Capture the cell that displays the provided text and extract its (X, Y) central coordinate. 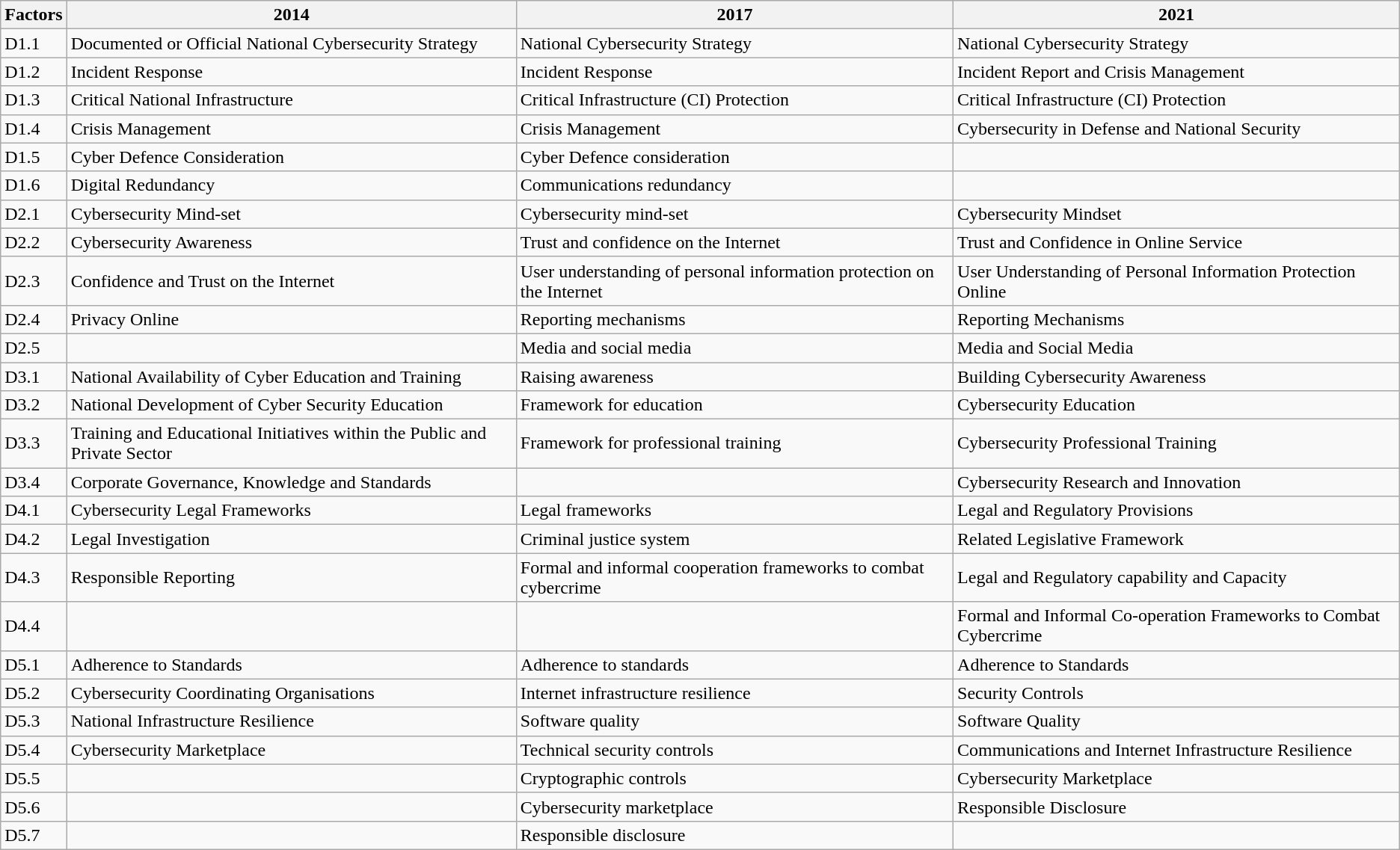
D5.4 (34, 750)
Legal Investigation (292, 539)
Cybersecurity Legal Frameworks (292, 511)
Cyber Defence Consideration (292, 157)
Reporting Mechanisms (1177, 319)
Critical National Infrastructure (292, 100)
Cybersecurity mind-set (734, 214)
Security Controls (1177, 693)
D4.4 (34, 626)
Trust and confidence on the Internet (734, 242)
Cybersecurity in Defense and National Security (1177, 129)
Related Legislative Framework (1177, 539)
Privacy Online (292, 319)
Cybersecurity Awareness (292, 242)
Communications and Internet Infrastructure Resilience (1177, 750)
D5.6 (34, 807)
Cybersecurity marketplace (734, 807)
National Development of Cyber Security Education (292, 405)
User Understanding of Personal Information Protection Online (1177, 281)
Incident Report and Crisis Management (1177, 72)
D3.3 (34, 444)
Legal frameworks (734, 511)
Documented or Official National Cybersecurity Strategy (292, 43)
Formal and Informal Co-operation Frameworks to Combat Cybercrime (1177, 626)
National Availability of Cyber Education and Training (292, 376)
Framework for education (734, 405)
Software quality (734, 721)
Confidence and Trust on the Internet (292, 281)
National Infrastructure Resilience (292, 721)
Digital Redundancy (292, 185)
Trust and Confidence in Online Service (1177, 242)
D3.4 (34, 482)
Raising awareness (734, 376)
Media and Social Media (1177, 348)
Cyber Defence consideration (734, 157)
Technical security controls (734, 750)
Factors (34, 15)
D3.1 (34, 376)
User understanding of personal information protection on the Internet (734, 281)
D1.4 (34, 129)
D4.1 (34, 511)
D1.1 (34, 43)
Cybersecurity Research and Innovation (1177, 482)
D1.5 (34, 157)
D2.5 (34, 348)
Cybersecurity Coordinating Organisations (292, 693)
D1.2 (34, 72)
Cybersecurity Mind-set (292, 214)
Software Quality (1177, 721)
2021 (1177, 15)
D1.6 (34, 185)
2014 (292, 15)
Criminal justice system (734, 539)
D2.2 (34, 242)
D5.7 (34, 835)
Building Cybersecurity Awareness (1177, 376)
D5.5 (34, 778)
D4.2 (34, 539)
Media and social media (734, 348)
D1.3 (34, 100)
Legal and Regulatory capability and Capacity (1177, 577)
Formal and informal cooperation frameworks to combat cybercrime (734, 577)
Responsible Reporting (292, 577)
Responsible disclosure (734, 835)
D4.3 (34, 577)
Cybersecurity Mindset (1177, 214)
D3.2 (34, 405)
D2.3 (34, 281)
Training and Educational Initiatives within the Public and Private Sector (292, 444)
D2.4 (34, 319)
Cryptographic controls (734, 778)
D5.2 (34, 693)
D5.1 (34, 665)
Responsible Disclosure (1177, 807)
Communications redundancy (734, 185)
Reporting mechanisms (734, 319)
Internet infrastructure resilience (734, 693)
Legal and Regulatory Provisions (1177, 511)
D5.3 (34, 721)
D2.1 (34, 214)
2017 (734, 15)
Cybersecurity Professional Training (1177, 444)
Cybersecurity Education (1177, 405)
Corporate Governance, Knowledge and Standards (292, 482)
Adherence to standards (734, 665)
Framework for professional training (734, 444)
